Determine the (X, Y) coordinate at the center of the cell enclosing the given text.  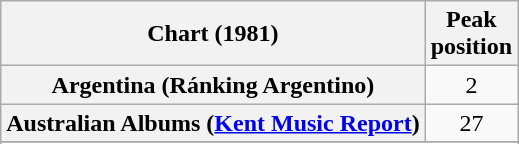
27 (471, 123)
Argentina (Ránking Argentino) (213, 85)
Chart (1981) (213, 34)
Australian Albums (Kent Music Report) (213, 123)
Peak position (471, 34)
2 (471, 85)
